Provide the [x, y] coordinate of the cell's center where the given text is located.  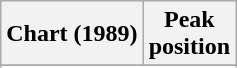
Chart (1989) [72, 34]
Peakposition [189, 34]
